Output the (x, y) coordinate of the center of the cell containing the given text.  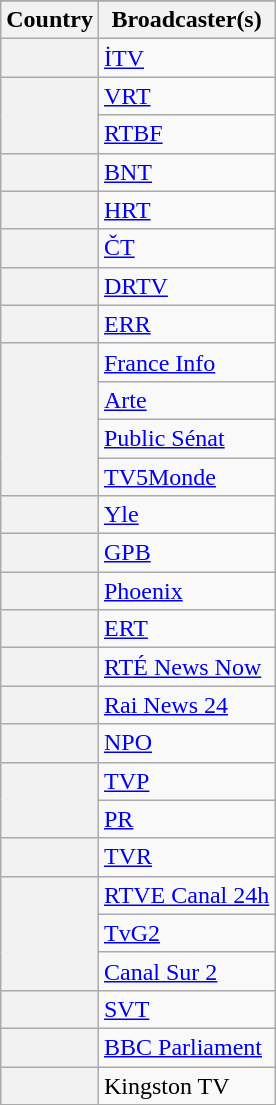
RTVE Canal 24h (186, 895)
ERT (186, 629)
Rai News 24 (186, 705)
Phoenix (186, 591)
ČT (186, 248)
İTV (186, 58)
GPB (186, 553)
SVT (186, 1009)
TV5Monde (186, 477)
Canal Sur 2 (186, 971)
TvG2 (186, 933)
VRT (186, 96)
RTBF (186, 134)
NPO (186, 743)
Country (50, 20)
ERR (186, 324)
HRT (186, 210)
DRTV (186, 286)
BNT (186, 172)
BBC Parliament (186, 1047)
TVP (186, 781)
TVR (186, 857)
Yle (186, 515)
Public Sénat (186, 438)
RTÉ News Now (186, 667)
Arte (186, 400)
France Info (186, 362)
Kingston TV (186, 1085)
PR (186, 819)
Broadcaster(s) (186, 20)
